Locate the cell with the specified text and output its [x, y] center coordinate. 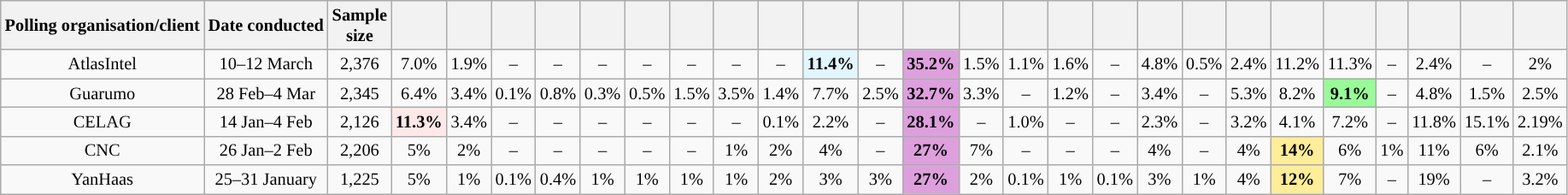
3.3% [981, 93]
10–12 March [267, 64]
14% [1297, 151]
28 Feb–4 Mar [267, 93]
11.8% [1434, 121]
1.1% [1025, 64]
4.1% [1297, 121]
19% [1434, 180]
0.8% [558, 93]
28.1% [931, 121]
11.4% [831, 64]
14 Jan–4 Feb [267, 121]
0.3% [602, 93]
26 Jan–2 Feb [267, 151]
2,206 [360, 151]
7.2% [1350, 121]
2,376 [360, 64]
7.0% [419, 64]
0.4% [558, 180]
35.2% [931, 64]
1.6% [1071, 64]
32.7% [931, 93]
15.1% [1487, 121]
6.4% [419, 93]
Guarumo [103, 93]
2,126 [360, 121]
Date conducted [267, 25]
1,225 [360, 180]
7.7% [831, 93]
8.2% [1297, 93]
CELAG [103, 121]
12% [1297, 180]
1.4% [781, 93]
2.3% [1160, 121]
3.5% [736, 93]
25–31 January [267, 180]
9.1% [1350, 93]
1.9% [469, 64]
Samplesize [360, 25]
AtlasIntel [103, 64]
2.2% [831, 121]
Polling organisation/client [103, 25]
2.1% [1540, 151]
11% [1434, 151]
CNC [103, 151]
11.2% [1297, 64]
2,345 [360, 93]
1.0% [1025, 121]
1.2% [1071, 93]
5.3% [1248, 93]
YanHaas [103, 180]
2.19% [1540, 121]
